Determine the (X, Y) coordinate at the center of the cell enclosing the given text.  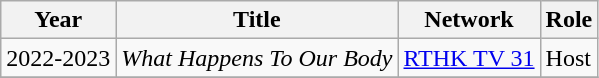
Role (569, 20)
What Happens To Our Body (257, 58)
Title (257, 20)
Host (569, 58)
Network (469, 20)
RTHK TV 31 (469, 58)
2022-2023 (58, 58)
Year (58, 20)
